Detect which cell encompasses the target text, then output its [x, y] center coordinate. 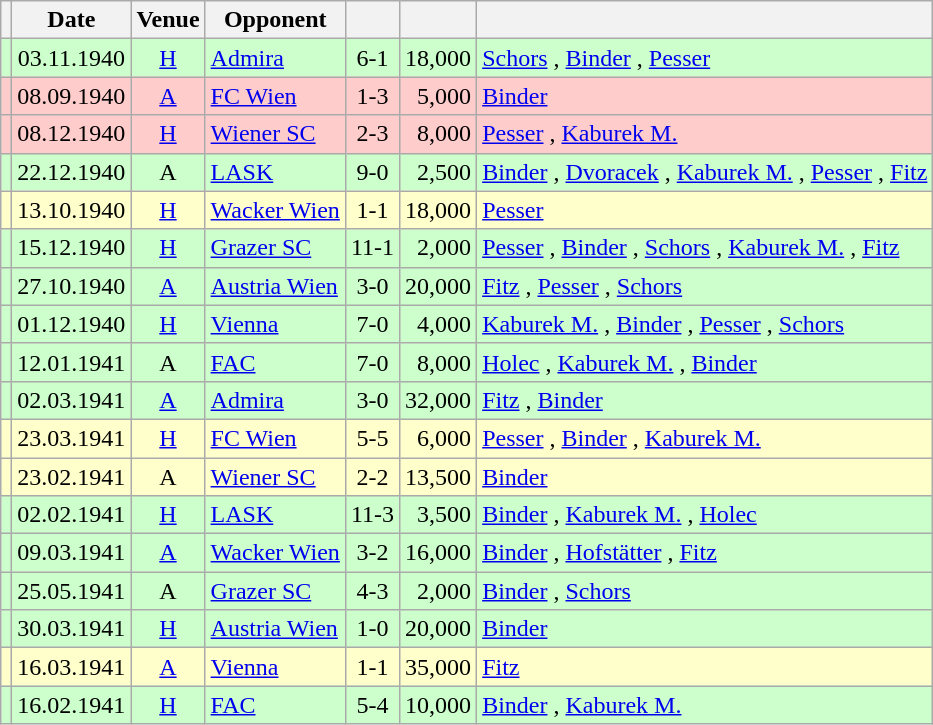
Fitz , Pesser , Schors [705, 286]
Binder , Schors [705, 591]
Fitz , Binder [705, 400]
23.03.1941 [72, 438]
4,000 [438, 324]
16.03.1941 [72, 667]
23.02.1941 [72, 477]
Binder , Kaburek M. [705, 705]
2-3 [372, 134]
01.12.1940 [72, 324]
5,000 [438, 96]
02.02.1941 [72, 515]
13.10.1940 [72, 210]
22.12.1940 [72, 172]
16,000 [438, 553]
09.03.1941 [72, 553]
10,000 [438, 705]
5-4 [372, 705]
Holec , Kaburek M. , Binder [705, 362]
15.12.1940 [72, 248]
1-0 [372, 629]
3-2 [372, 553]
08.12.1940 [72, 134]
Pesser , Kaburek M. [705, 134]
Kaburek M. , Binder , Pesser , Schors [705, 324]
Date [72, 20]
4-3 [372, 591]
12.01.1941 [72, 362]
03.11.1940 [72, 58]
Fitz [705, 667]
Binder , Kaburek M. , Holec [705, 515]
Schors , Binder , Pesser [705, 58]
08.09.1940 [72, 96]
Pesser [705, 210]
30.03.1941 [72, 629]
Opponent [275, 20]
Pesser , Binder , Schors , Kaburek M. , Fitz [705, 248]
25.05.1941 [72, 591]
6-1 [372, 58]
Binder , Dvoracek , Kaburek M. , Pesser , Fitz [705, 172]
13,500 [438, 477]
6,000 [438, 438]
11-3 [372, 515]
11-1 [372, 248]
2-2 [372, 477]
1-3 [372, 96]
16.02.1941 [72, 705]
3,500 [438, 515]
5-5 [372, 438]
35,000 [438, 667]
Binder , Hofstätter , Fitz [705, 553]
Venue [168, 20]
2,500 [438, 172]
27.10.1940 [72, 286]
Pesser , Binder , Kaburek M. [705, 438]
9-0 [372, 172]
02.03.1941 [72, 400]
32,000 [438, 400]
